From the cell containing the given text, extract its center point as [x, y] coordinate. 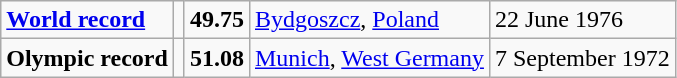
Munich, West Germany [369, 58]
49.75 [216, 20]
Olympic record [88, 58]
51.08 [216, 58]
Bydgoszcz, Poland [369, 20]
7 September 1972 [582, 58]
22 June 1976 [582, 20]
World record [88, 20]
